Pinpoint the cell where the given text exists, returning its (x, y) midpoint coordinate. 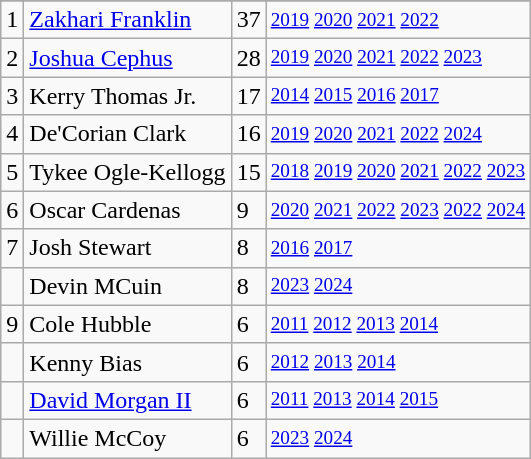
5 (12, 172)
15 (248, 172)
4 (12, 134)
28 (248, 58)
2012 2013 2014 (398, 362)
17 (248, 96)
Tykee Ogle-Kellogg (128, 172)
3 (12, 96)
Kenny Bias (128, 362)
2011 2013 2014 2015 (398, 400)
2019 2020 2021 2022 2023 (398, 58)
1 (12, 20)
2016 2017 (398, 248)
Kerry Thomas Jr. (128, 96)
Cole Hubble (128, 324)
2018 2019 2020 2021 2022 2023 (398, 172)
De'Corian Clark (128, 134)
2 (12, 58)
Willie McCoy (128, 438)
16 (248, 134)
2019 2020 2021 2022 2024 (398, 134)
2014 2015 2016 2017 (398, 96)
Zakhari Franklin (128, 20)
Joshua Cephus (128, 58)
Oscar Cardenas (128, 210)
2019 2020 2021 2022 (398, 20)
7 (12, 248)
Josh Stewart (128, 248)
2011 2012 2013 2014 (398, 324)
David Morgan II (128, 400)
37 (248, 20)
Devin MCuin (128, 286)
2020 2021 2022 2023 2022 2024 (398, 210)
